Find where the given text appears and provide that cell's center as [X, Y] coordinate. 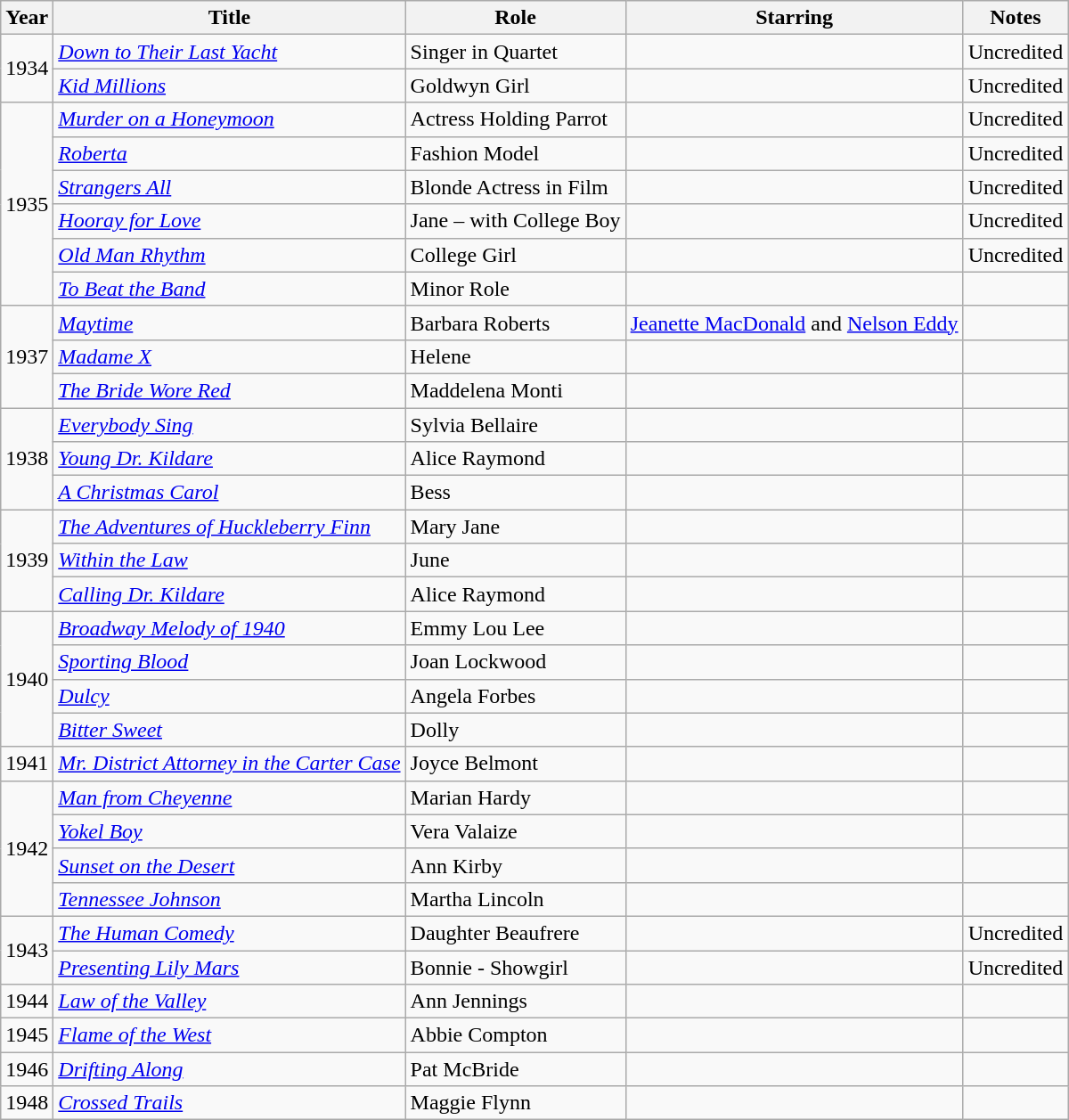
Jane – with College Boy [515, 221]
Mr. District Attorney in the Carter Case [230, 764]
Man from Cheyenne [230, 797]
Ann Jennings [515, 1001]
Young Dr. Kildare [230, 459]
Blonde Actress in Film [515, 187]
1940 [27, 679]
Old Man Rhythm [230, 255]
Minor Role [515, 289]
Yokel Boy [230, 831]
Dulcy [230, 696]
Madame X [230, 356]
Starring [795, 18]
Singer in Quartet [515, 52]
Kid Millions [230, 86]
Martha Lincoln [515, 899]
Marian Hardy [515, 797]
Joan Lockwood [515, 662]
Pat McBride [515, 1069]
Sunset on the Desert [230, 865]
Goldwyn Girl [515, 86]
Role [515, 18]
Flame of the West [230, 1035]
Everybody Sing [230, 425]
Murder on a Honeymoon [230, 119]
Actress Holding Parrot [515, 119]
Bess [515, 493]
Crossed Trails [230, 1103]
Emmy Lou Lee [515, 628]
Vera Valaize [515, 831]
1943 [27, 950]
The Adventures of Huckleberry Finn [230, 527]
Mary Jane [515, 527]
Calling Dr. Kildare [230, 594]
Within the Law [230, 560]
Presenting Lily Mars [230, 967]
Barbara Roberts [515, 323]
1946 [27, 1069]
Joyce Belmont [515, 764]
Drifting Along [230, 1069]
Notes [1016, 18]
Down to Their Last Yacht [230, 52]
1945 [27, 1035]
Bonnie - Showgirl [515, 967]
Law of the Valley [230, 1001]
To Beat the Band [230, 289]
College Girl [515, 255]
Tennessee Johnson [230, 899]
Abbie Compton [515, 1035]
Broadway Melody of 1940 [230, 628]
The Bride Wore Red [230, 390]
Maddelena Monti [515, 390]
Helene [515, 356]
Year [27, 18]
Angela Forbes [515, 696]
Sylvia Bellaire [515, 425]
1934 [27, 69]
Maytime [230, 323]
1944 [27, 1001]
Sporting Blood [230, 662]
1948 [27, 1103]
Ann Kirby [515, 865]
Maggie Flynn [515, 1103]
Hooray for Love [230, 221]
Jeanette MacDonald and Nelson Eddy [795, 323]
The Human Comedy [230, 933]
1938 [27, 459]
Daughter Beaufrere [515, 933]
A Christmas Carol [230, 493]
1937 [27, 356]
Strangers All [230, 187]
Roberta [230, 153]
June [515, 560]
Title [230, 18]
Fashion Model [515, 153]
1939 [27, 560]
1941 [27, 764]
1942 [27, 848]
Bitter Sweet [230, 730]
1935 [27, 204]
Dolly [515, 730]
